Detect which cell encompasses the target text, then output its (X, Y) center coordinate. 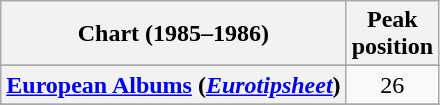
European Albums (Eurotipsheet) (174, 85)
26 (392, 85)
Peakposition (392, 34)
Chart (1985–1986) (174, 34)
